Output the [X, Y] coordinate of the center of the cell containing the given text.  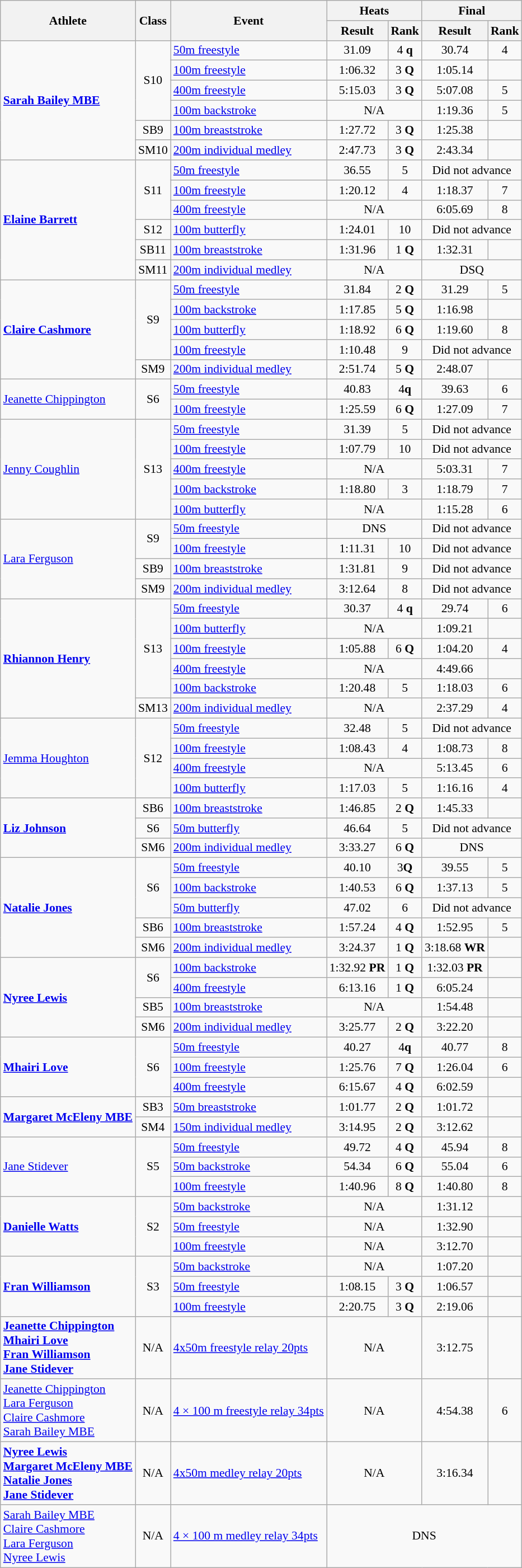
1:40.96 [358, 1187]
31.39 [358, 429]
4:54.38 [455, 1411]
1:08.43 [358, 748]
4 × 100 m medley relay 34pts [248, 1536]
S5 [153, 1167]
1:08.15 [358, 1287]
3:14.95 [358, 1127]
Fran Williamson [68, 1287]
1:08.73 [455, 748]
1:31.12 [455, 1207]
31.29 [455, 290]
47.02 [358, 908]
1:18.03 [455, 688]
1:05.88 [358, 649]
1:25.76 [358, 1067]
Class [153, 20]
1:40.80 [455, 1187]
30.74 [455, 50]
1:17.85 [358, 310]
5:13.45 [455, 768]
1:27.72 [358, 130]
1:06.57 [455, 1287]
1:19.36 [455, 110]
Event [248, 20]
Final [472, 11]
36.55 [358, 170]
1:20.12 [358, 190]
4 × 100 m freestyle relay 34pts [248, 1411]
1:27.09 [455, 410]
Mhairi Love [68, 1068]
54.34 [358, 1167]
3:24.37 [358, 948]
Jenny Coughlin [68, 469]
5:07.08 [455, 91]
Rhiannon Henry [68, 659]
2:37.29 [455, 708]
Danielle Watts [68, 1227]
6:05.24 [455, 988]
S10 [153, 80]
3:12.64 [358, 589]
40.83 [358, 389]
8 Q [405, 1187]
Claire Cashmore [68, 330]
S2 [153, 1227]
55.04 [455, 1167]
Lara Ferguson [68, 558]
S11 [153, 190]
1:17.03 [358, 788]
Jeanette Chippington Lara Ferguson Claire Cashmore Sarah Bailey MBE [68, 1411]
50m breaststroke [248, 1107]
1:07.20 [455, 1267]
Elaine Barrett [68, 220]
1:32.90 [455, 1227]
1:18.80 [358, 489]
SB3 [153, 1107]
2:48.07 [455, 369]
1:10.48 [358, 350]
1:07.79 [358, 449]
4x50m freestyle relay 20pts [248, 1348]
40.10 [358, 868]
2:47.73 [358, 151]
SB5 [153, 1007]
1:25.38 [455, 130]
150m individual medley [248, 1127]
39.55 [455, 868]
1:19.60 [455, 330]
3:12.70 [455, 1247]
6:05.69 [455, 210]
1:57.24 [358, 928]
4:49.66 [455, 669]
45.94 [455, 1147]
Jeanette Chippington Mhairi Love Fran Williamson Jane Stidever [68, 1348]
3:25.77 [358, 1027]
1:05.14 [455, 71]
Jeanette Chippington [68, 400]
1:15.28 [455, 509]
SM11 [153, 270]
DSQ [472, 270]
1:32.31 [455, 250]
5:03.31 [455, 470]
1:11.31 [358, 549]
31.09 [358, 50]
1:20.48 [358, 688]
1:37.13 [455, 888]
1:24.01 [358, 230]
Sarah Bailey MBE Claire Cashmore Lara Ferguson Nyree Lewis [68, 1536]
S3 [153, 1287]
1:18.37 [455, 190]
1:18.79 [455, 489]
Liz Johnson [68, 828]
7 Q [405, 1067]
2:51.74 [358, 369]
49.72 [358, 1147]
Sarah Bailey MBE [68, 100]
SB11 [153, 250]
1:46.85 [358, 808]
1:25.59 [358, 410]
31.84 [358, 290]
Heats [374, 11]
1:31.96 [358, 250]
30.37 [358, 609]
1:16.98 [455, 310]
Nyree Lewis Margaret McEleny MBE Natalie Jones Jane Stidever [68, 1473]
4x50m medley relay 20pts [248, 1473]
Jane Stidever [68, 1167]
1:01.77 [358, 1107]
29.74 [455, 609]
3:22.20 [455, 1027]
3 [405, 489]
Athlete [68, 20]
Jemma Houghton [68, 758]
SM13 [153, 708]
32.48 [358, 729]
6:02.59 [455, 1087]
1:52.95 [455, 928]
1:31.81 [358, 569]
1:54.48 [455, 1007]
3:16.34 [455, 1473]
1:04.20 [455, 649]
6:13.16 [358, 988]
40.27 [358, 1048]
1:45.33 [455, 808]
1:16.16 [455, 788]
Natalie Jones [68, 908]
1:32.03 PR [455, 968]
3:12.75 [455, 1348]
Nyree Lewis [68, 997]
46.64 [358, 828]
2:20.75 [358, 1307]
3:33.27 [358, 848]
5:15.03 [358, 91]
1:06.32 [358, 71]
1:18.92 [358, 330]
1:40.53 [358, 888]
Margaret McEleny MBE [68, 1117]
1:32.92 PR [358, 968]
6:15.67 [358, 1087]
1:01.72 [455, 1107]
SM4 [153, 1127]
2:19.06 [455, 1307]
SM10 [153, 151]
1:26.04 [455, 1067]
2:43.34 [455, 151]
3:18.68 WR [455, 948]
39.63 [455, 389]
3Q [405, 868]
3:12.62 [455, 1127]
40.77 [455, 1048]
1:09.21 [455, 629]
